Provide the [x, y] coordinate of the cell's center where the given text is located.  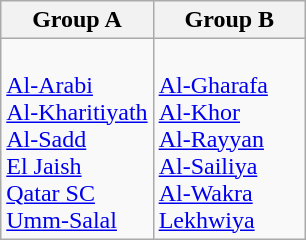
Al-Arabi Al-Kharitiyath Al-Sadd El Jaish Qatar SC Umm-Salal [77, 139]
Group B [229, 20]
Al-Gharafa Al-Khor Al-Rayyan Al-Sailiya Al-Wakra Lekhwiya [229, 139]
Group A [77, 20]
